Scan for the cell matching the given text and deliver its [x, y] coordinate at center. 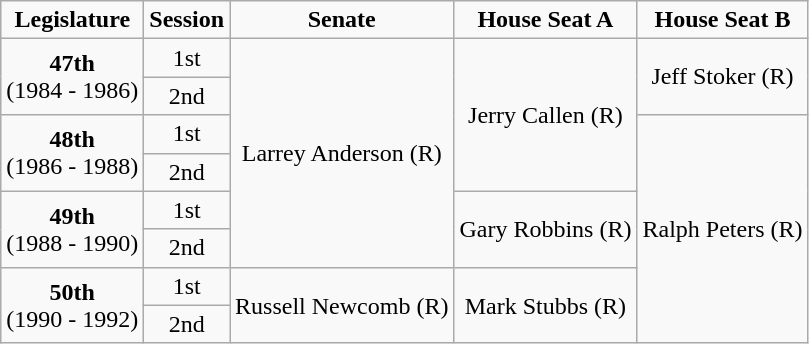
Legislature [72, 20]
47th (1984 - 1986) [72, 77]
Larrey Anderson (R) [342, 153]
Session [187, 20]
49th (1988 - 1990) [72, 229]
House Seat B [722, 20]
Russell Newcomb (R) [342, 305]
House Seat A [546, 20]
Gary Robbins (R) [546, 229]
Jerry Callen (R) [546, 115]
Ralph Peters (R) [722, 229]
Senate [342, 20]
48th (1986 - 1988) [72, 153]
Mark Stubbs (R) [546, 305]
50th (1990 - 1992) [72, 305]
Jeff Stoker (R) [722, 77]
